Return (X, Y) of the center of cell containing provided text 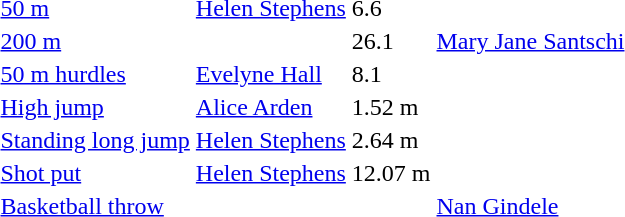
Alice Arden (270, 107)
8.1 (391, 74)
26.1 (391, 41)
12.07 m (391, 173)
2.64 m (391, 140)
1.52 m (391, 107)
Evelyne Hall (270, 74)
